Provide the [X, Y] coordinate of the cell's center where the given text is located.  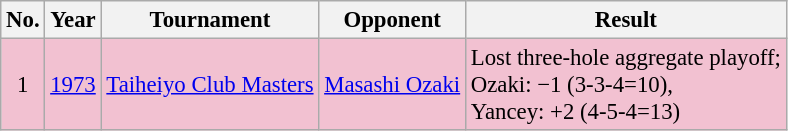
1973 [73, 85]
No. [23, 20]
Year [73, 20]
Masashi Ozaki [392, 85]
Lost three-hole aggregate playoff;Ozaki: −1 (3-3-4=10),Yancey: +2 (4-5-4=13) [626, 85]
Result [626, 20]
Tournament [210, 20]
1 [23, 85]
Taiheiyo Club Masters [210, 85]
Opponent [392, 20]
